Detect which cell encompasses the target text, then output its (x, y) center coordinate. 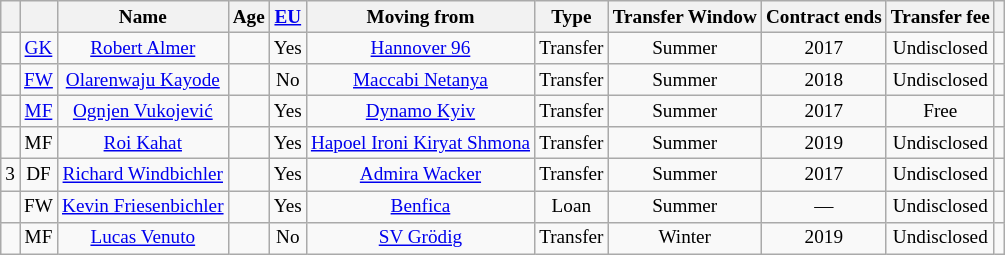
Benfica (420, 206)
SV Grödig (420, 238)
Free (940, 111)
Roi Kahat (142, 143)
Type (572, 17)
Transfer fee (940, 17)
Maccabi Netanya (420, 80)
Robert Almer (142, 48)
Name (142, 17)
— (824, 206)
GK (39, 48)
Dynamo Kyiv (420, 111)
Lucas Venuto (142, 238)
EU (288, 17)
Kevin Friesenbichler (142, 206)
Hannover 96 (420, 48)
Contract ends (824, 17)
3 (10, 175)
Moving from (420, 17)
Richard Windbichler (142, 175)
Loan (572, 206)
Admira Wacker (420, 175)
Ognjen Vukojević (142, 111)
Age (248, 17)
DF (39, 175)
Olarenwaju Kayode (142, 80)
Winter (684, 238)
2018 (824, 80)
Transfer Window (684, 17)
Hapoel Ironi Kiryat Shmona (420, 143)
